Detect which cell encompasses the target text, then output its (X, Y) center coordinate. 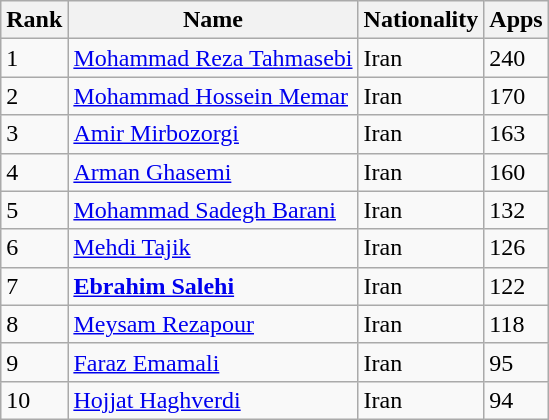
Arman Ghasemi (213, 172)
Apps (516, 20)
2 (34, 96)
Rank (34, 20)
Mehdi Tajik (213, 248)
Name (213, 20)
Amir Mirbozorgi (213, 134)
94 (516, 400)
6 (34, 248)
160 (516, 172)
7 (34, 286)
1 (34, 58)
3 (34, 134)
Mohammad Hossein Memar (213, 96)
Mohammad Sadegh Barani (213, 210)
118 (516, 324)
Hojjat Haghverdi (213, 400)
Ebrahim Salehi (213, 286)
122 (516, 286)
170 (516, 96)
Meysam Rezapour (213, 324)
9 (34, 362)
240 (516, 58)
10 (34, 400)
4 (34, 172)
Faraz Emamali (213, 362)
Mohammad Reza Tahmasebi (213, 58)
163 (516, 134)
8 (34, 324)
126 (516, 248)
132 (516, 210)
Nationality (421, 20)
95 (516, 362)
5 (34, 210)
